Capture the cell that displays the provided text and extract its (x, y) central coordinate. 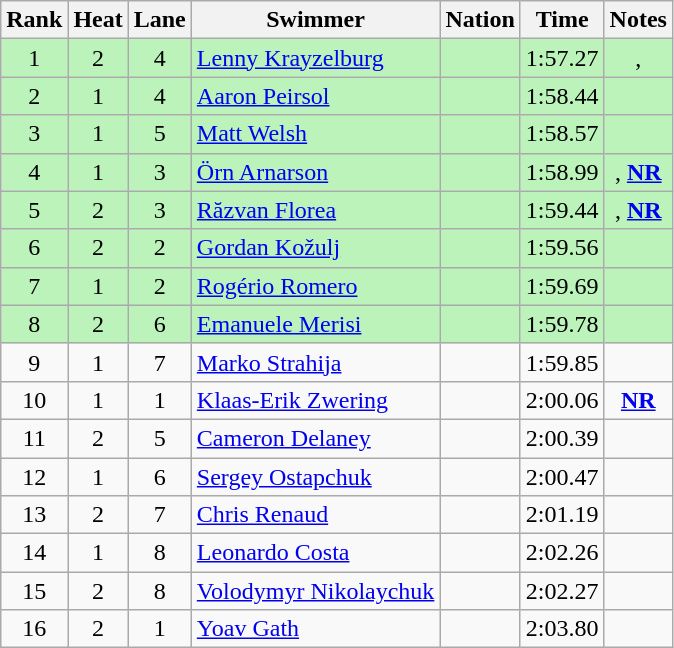
Sergey Ostapchuk (316, 477)
2:02.27 (562, 591)
Cameron Delaney (316, 438)
14 (34, 553)
Chris Renaud (316, 515)
1:59.85 (562, 362)
12 (34, 477)
9 (34, 362)
1:59.69 (562, 286)
Heat (98, 20)
15 (34, 591)
Lenny Krayzelburg (316, 58)
Leonardo Costa (316, 553)
Notes (638, 20)
1:59.56 (562, 248)
10 (34, 400)
Volodymyr Nikolaychuk (316, 591)
1:59.78 (562, 324)
Emanuele Merisi (316, 324)
2:02.26 (562, 553)
Răzvan Florea (316, 210)
Yoav Gath (316, 629)
Klaas-Erik Zwering (316, 400)
1:59.44 (562, 210)
Rogério Romero (316, 286)
Örn Arnarson (316, 172)
Swimmer (316, 20)
2:01.19 (562, 515)
Time (562, 20)
2:00.06 (562, 400)
1:58.57 (562, 134)
13 (34, 515)
1:57.27 (562, 58)
1:58.99 (562, 172)
, (638, 58)
Marko Strahija (316, 362)
Gordan Kožulj (316, 248)
1:58.44 (562, 96)
Rank (34, 20)
2:00.47 (562, 477)
NR (638, 400)
Matt Welsh (316, 134)
2:03.80 (562, 629)
Aaron Peirsol (316, 96)
16 (34, 629)
11 (34, 438)
Lane (160, 20)
Nation (480, 20)
2:00.39 (562, 438)
